Return (x, y) of the center of cell containing provided text 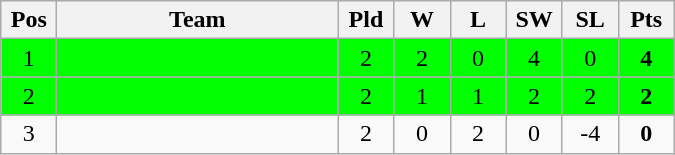
W (422, 20)
3 (29, 134)
L (478, 20)
Pos (29, 20)
-4 (590, 134)
SL (590, 20)
SW (534, 20)
Pld (366, 20)
Team (198, 20)
Pts (646, 20)
